Identify which cell holds the provided text, then report its [X, Y] central coordinate. 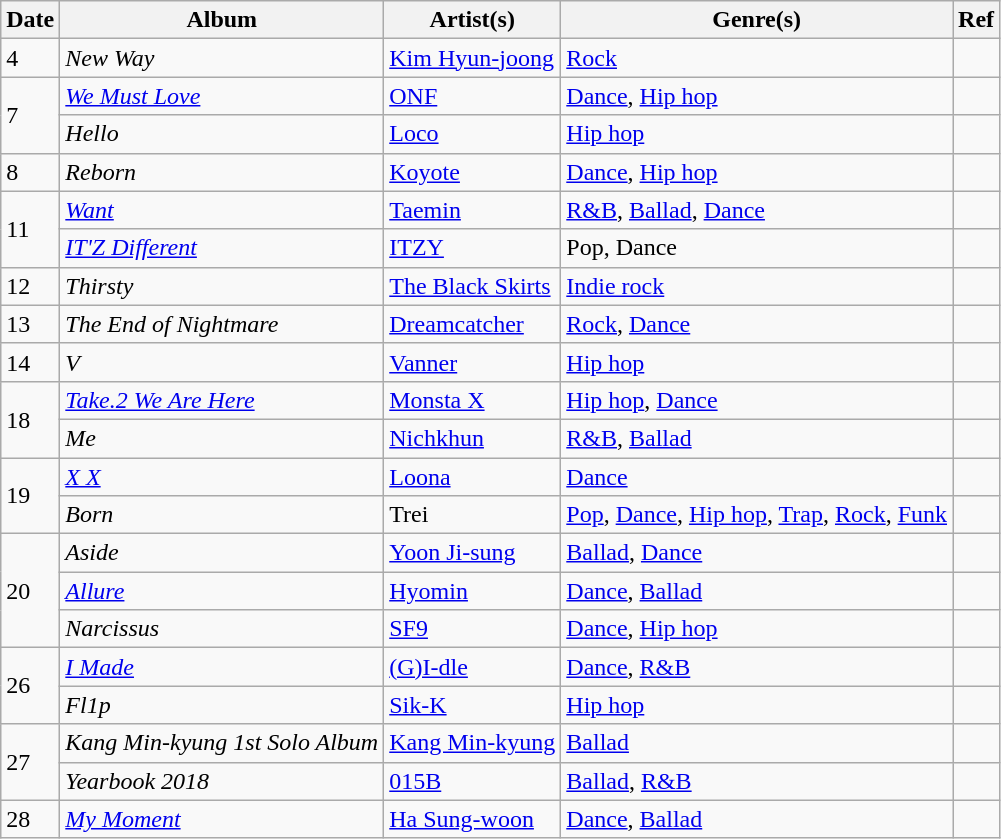
Ballad, R&B [757, 781]
Date [30, 20]
Take.2 We Are Here [222, 400]
R&B, Ballad [757, 438]
Me [222, 438]
26 [30, 686]
Artist(s) [472, 20]
The End of Nightmare [222, 324]
ITZY [472, 248]
19 [30, 496]
Kim Hyun-joong [472, 58]
The Black Skirts [472, 286]
13 [30, 324]
18 [30, 419]
My Moment [222, 819]
Hip hop, Dance [757, 400]
Kang Min-kyung 1st Solo Album [222, 743]
ONF [472, 96]
Hyomin [472, 591]
Yearbook 2018 [222, 781]
Hello [222, 134]
Ref [976, 20]
Indie rock [757, 286]
Allure [222, 591]
Genre(s) [757, 20]
20 [30, 591]
Fl1p [222, 705]
I Made [222, 667]
V [222, 362]
X X [222, 477]
Born [222, 515]
Nichkhun [472, 438]
Aside [222, 553]
Dreamcatcher [472, 324]
Rock, Dance [757, 324]
Vanner [472, 362]
IT'Z Different [222, 248]
Album [222, 20]
R&B, Ballad, Dance [757, 210]
Ballad, Dance [757, 553]
14 [30, 362]
27 [30, 762]
7 [30, 115]
Rock [757, 58]
Want [222, 210]
28 [30, 819]
Taemin [472, 210]
Loco [472, 134]
4 [30, 58]
We Must Love [222, 96]
Monsta X [472, 400]
Pop, Dance [757, 248]
12 [30, 286]
Dance, R&B [757, 667]
Trei [472, 515]
Kang Min-kyung [472, 743]
SF9 [472, 629]
(G)I-dle [472, 667]
015B [472, 781]
8 [30, 172]
Ha Sung-woon [472, 819]
Koyote [472, 172]
Yoon Ji-sung [472, 553]
Ballad [757, 743]
Reborn [222, 172]
Thirsty [222, 286]
11 [30, 229]
Dance [757, 477]
Sik-K [472, 705]
Pop, Dance, Hip hop, Trap, Rock, Funk [757, 515]
New Way [222, 58]
Loona [472, 477]
Narcissus [222, 629]
